Provide the (X, Y) coordinate of the cell's center where the given text is located.  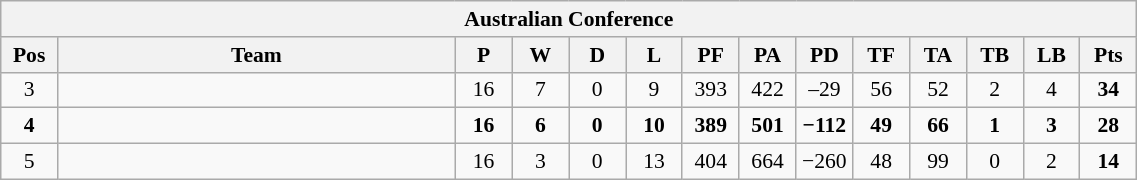
28 (1108, 126)
Pos (30, 55)
D (598, 55)
501 (768, 126)
56 (882, 90)
7 (540, 90)
5 (30, 162)
389 (710, 126)
−112 (824, 126)
L (654, 55)
Team (257, 55)
664 (768, 162)
TA (938, 55)
Australian Conference (569, 19)
1 (994, 126)
TF (882, 55)
LB (1052, 55)
34 (1108, 90)
W (540, 55)
48 (882, 162)
393 (710, 90)
PD (824, 55)
10 (654, 126)
TB (994, 55)
−260 (824, 162)
P (484, 55)
PA (768, 55)
13 (654, 162)
6 (540, 126)
49 (882, 126)
99 (938, 162)
422 (768, 90)
Pts (1108, 55)
66 (938, 126)
9 (654, 90)
52 (938, 90)
–29 (824, 90)
404 (710, 162)
14 (1108, 162)
PF (710, 55)
